Search for the cell housing the specified text and yield its [x, y] center coordinate. 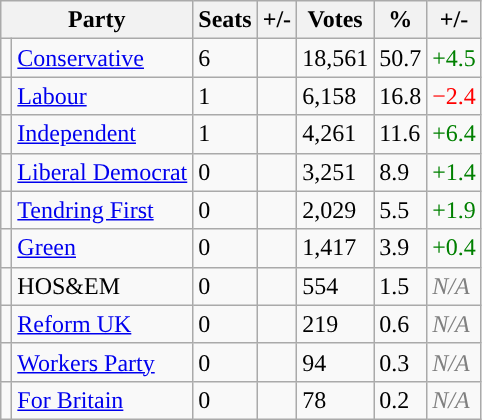
16.8 [400, 96]
Conservative [102, 58]
Reform UK [102, 324]
+6.4 [454, 134]
11.6 [400, 134]
18,561 [336, 58]
6 [225, 58]
Green [102, 248]
78 [336, 400]
1.5 [400, 286]
Tendring First [102, 210]
Labour [102, 96]
Votes [336, 20]
For Britain [102, 400]
4,261 [336, 134]
Workers Party [102, 362]
HOS&EM [102, 286]
0.2 [400, 400]
+1.4 [454, 172]
0.6 [400, 324]
% [400, 20]
+1.9 [454, 210]
2,029 [336, 210]
94 [336, 362]
Liberal Democrat [102, 172]
5.5 [400, 210]
219 [336, 324]
8.9 [400, 172]
Party [97, 20]
1,417 [336, 248]
Seats [225, 20]
Independent [102, 134]
+0.4 [454, 248]
6,158 [336, 96]
3.9 [400, 248]
+4.5 [454, 58]
3,251 [336, 172]
50.7 [400, 58]
554 [336, 286]
−2.4 [454, 96]
0.3 [400, 362]
